Locate the cell with the specified text and output its [x, y] center coordinate. 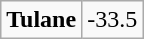
-33.5 [112, 19]
Tulane [42, 19]
